Locate the cell with the specified text and output its [X, Y] center coordinate. 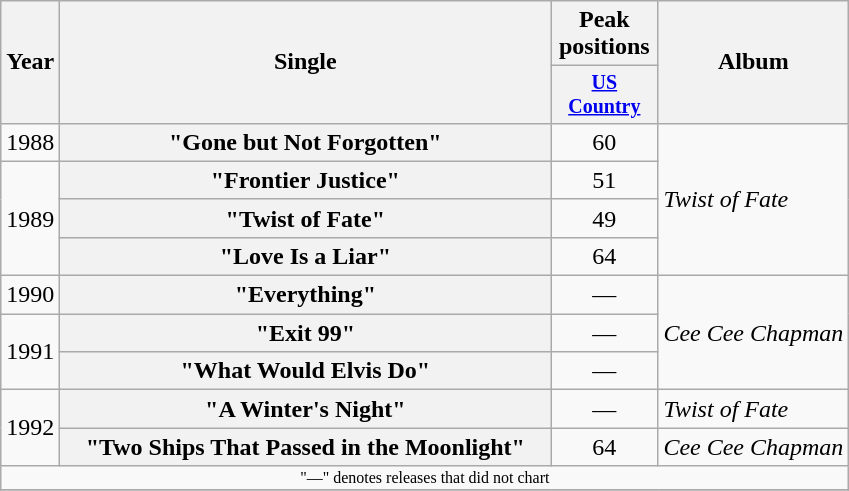
51 [604, 180]
1989 [30, 218]
"What Would Elvis Do" [306, 371]
1988 [30, 142]
60 [604, 142]
"Two Ships That Passed in the Moonlight" [306, 447]
"Frontier Justice" [306, 180]
"Gone but Not Forgotten" [306, 142]
1990 [30, 295]
1992 [30, 428]
1991 [30, 352]
49 [604, 218]
"Everything" [306, 295]
"A Winter's Night" [306, 409]
Single [306, 62]
"Love Is a Liar" [306, 256]
Year [30, 62]
Album [754, 62]
Peak positions [604, 34]
"Twist of Fate" [306, 218]
"Exit 99" [306, 333]
US Country [604, 94]
"—" denotes releases that did not chart [425, 478]
